Return the (x, y) coordinate for the center point of the cell that contains the specified text.  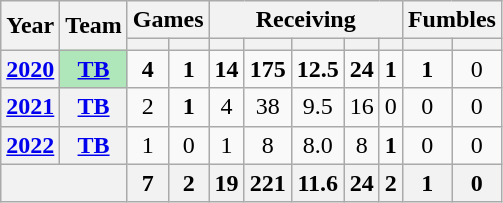
38 (268, 107)
11.6 (318, 183)
Fumbles (452, 20)
16 (362, 107)
2021 (30, 107)
Team (94, 26)
9.5 (318, 107)
14 (226, 69)
7 (148, 183)
Games (168, 20)
12.5 (318, 69)
221 (268, 183)
175 (268, 69)
2020 (30, 69)
19 (226, 183)
Year (30, 26)
Receiving (306, 20)
8.0 (318, 145)
2022 (30, 145)
